Return the (x, y) coordinate for the center point of the cell that contains the specified text.  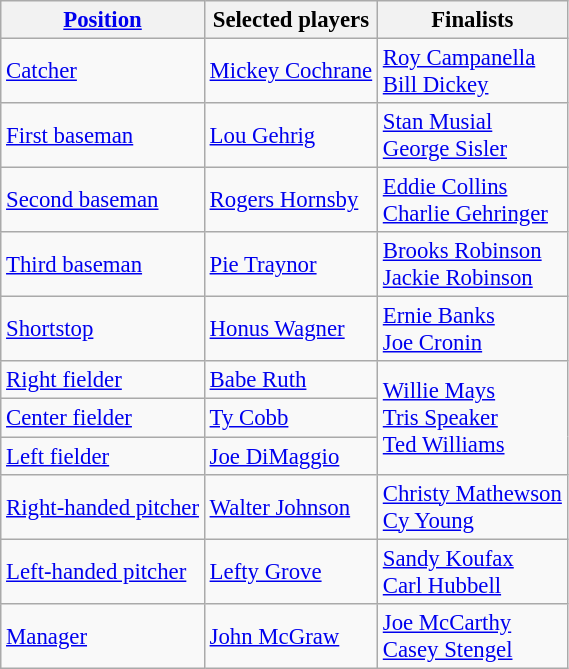
Ty Cobb (290, 418)
Finalists (472, 20)
Position (103, 20)
Center fielder (103, 418)
Manager (103, 636)
Willie MaysTris SpeakerTed Williams (472, 418)
Catcher (103, 72)
Rogers Hornsby (290, 200)
Ernie BanksJoe Cronin (472, 330)
Babe Ruth (290, 381)
Second baseman (103, 200)
Stan MusialGeorge Sisler (472, 136)
Left fielder (103, 456)
John McGraw (290, 636)
Joe DiMaggio (290, 456)
Third baseman (103, 264)
Honus Wagner (290, 330)
Roy CampanellaBill Dickey (472, 72)
Walter Johnson (290, 506)
Lou Gehrig (290, 136)
Shortstop (103, 330)
Pie Traynor (290, 264)
Left-handed pitcher (103, 572)
Selected players (290, 20)
Sandy KoufaxCarl Hubbell (472, 572)
Joe McCarthyCasey Stengel (472, 636)
Lefty Grove (290, 572)
Brooks RobinsonJackie Robinson (472, 264)
Right fielder (103, 381)
Right-handed pitcher (103, 506)
Mickey Cochrane (290, 72)
Eddie CollinsCharlie Gehringer (472, 200)
First baseman (103, 136)
Christy MathewsonCy Young (472, 506)
